Determine the [X, Y] coordinate at the center of the cell enclosing the given text.  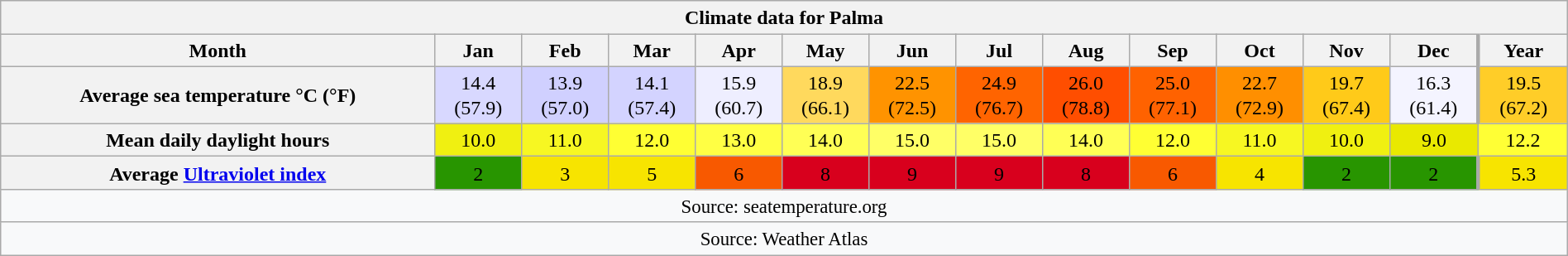
25.0(77.1) [1173, 94]
15.9(60.7) [739, 94]
26.0(78.8) [1087, 94]
Climate data for Palma [784, 17]
16.3(61.4) [1434, 94]
Aug [1087, 51]
14.1(57.4) [652, 94]
Source: Weather Atlas [784, 239]
Jan [478, 51]
4 [1260, 173]
Dec [1434, 51]
14.4(57.9) [478, 94]
Mean daily daylight hours [218, 140]
19.5(67.2) [1523, 94]
Mar [652, 51]
May [825, 51]
9.0 [1434, 140]
5.3 [1523, 173]
22.7(72.9) [1260, 94]
13.0 [739, 140]
Nov [1346, 51]
24.9(76.7) [999, 94]
13.9(57.0) [566, 94]
3 [566, 173]
Average Ultraviolet index [218, 173]
18.9(66.1) [825, 94]
12.2 [1523, 140]
19.7(67.4) [1346, 94]
5 [652, 173]
Sep [1173, 51]
Month [218, 51]
Feb [566, 51]
Oct [1260, 51]
Apr [739, 51]
Jun [913, 51]
22.5(72.5) [913, 94]
Average sea temperature °C (°F) [218, 94]
Source: seatemperature.org [784, 205]
Year [1523, 51]
Jul [999, 51]
